Return the [x, y] coordinate for the center point of the cell that contains the specified text.  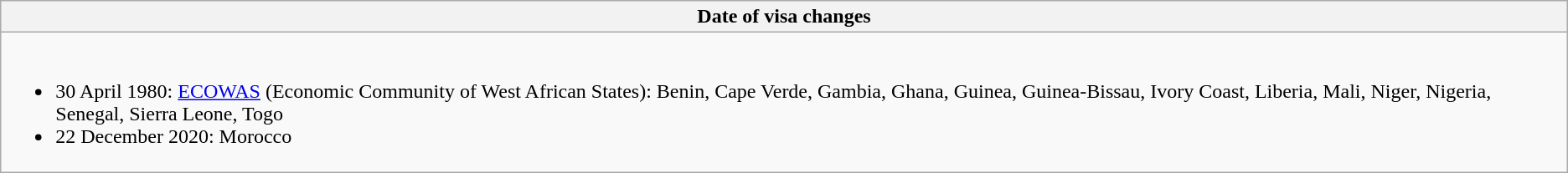
Date of visa changes [784, 17]
